Return the [X, Y] coordinate for the center point of the cell that contains the specified text.  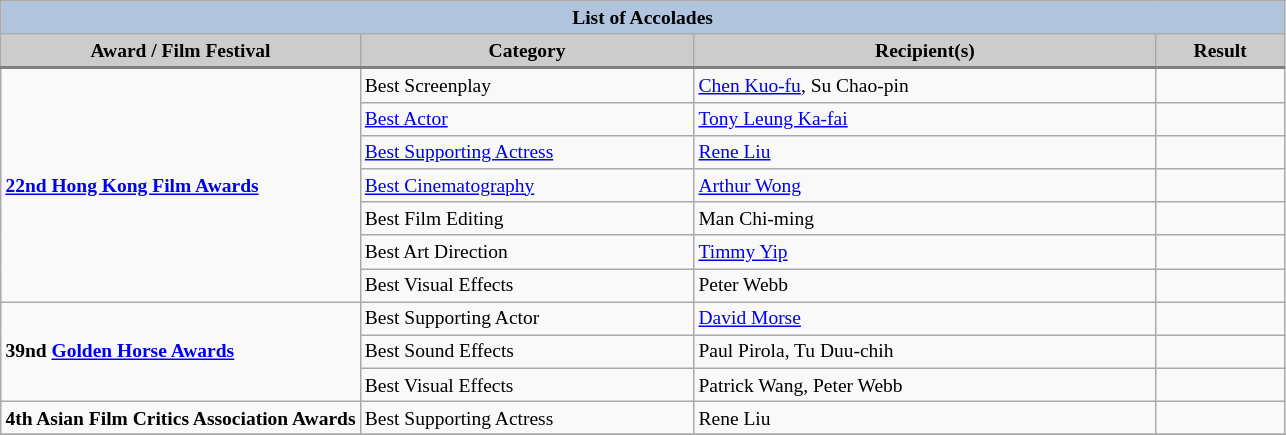
List of Accolades [643, 18]
Timmy Yip [925, 252]
Chen Kuo-fu, Su Chao-pin [925, 85]
Best Supporting Actor [527, 318]
Recipient(s) [925, 51]
Best Art Direction [527, 252]
Best Film Editing [527, 218]
Best Sound Effects [527, 352]
Best Cinematography [527, 186]
Tony Leung Ka-fai [925, 118]
Man Chi-ming [925, 218]
Best Actor [527, 118]
Patrick Wang, Peter Webb [925, 384]
Result [1220, 51]
Best Screenplay [527, 85]
David Morse [925, 318]
Paul Pirola, Tu Duu-chih [925, 352]
Arthur Wong [925, 186]
22nd Hong Kong Film Awards [180, 185]
Category [527, 51]
Peter Webb [925, 284]
Award / Film Festival [180, 51]
4th Asian Film Critics Association Awards [180, 418]
39nd Golden Horse Awards [180, 352]
